Return (X, Y) of the center of cell containing provided text 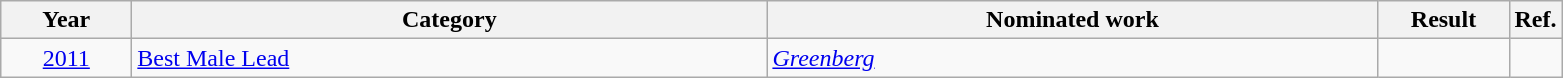
Category (450, 20)
2011 (66, 58)
Nominated work (1072, 20)
Result (1444, 20)
Greenberg (1072, 58)
Ref. (1536, 20)
Best Male Lead (450, 58)
Year (66, 20)
